Provide the [x, y] coordinate of the cell's center where the given text is located.  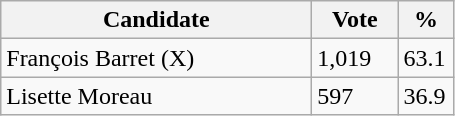
Lisette Moreau [156, 96]
% [426, 20]
Candidate [156, 20]
63.1 [426, 58]
36.9 [426, 96]
Vote [355, 20]
1,019 [355, 58]
597 [355, 96]
François Barret (X) [156, 58]
